Pinpoint the cell where the given text exists, returning its [X, Y] midpoint coordinate. 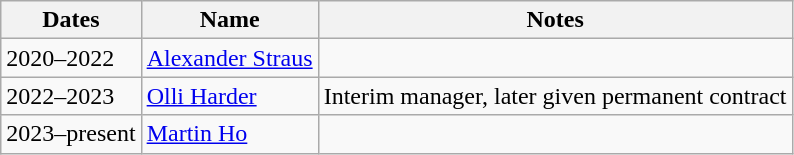
Alexander Straus [230, 58]
2023–present [71, 134]
Martin Ho [230, 134]
Dates [71, 20]
2022–2023 [71, 96]
2020–2022 [71, 58]
Name [230, 20]
Olli Harder [230, 96]
Notes [555, 20]
Interim manager, later given permanent contract [555, 96]
